Locate the cell with the specified text and output its (X, Y) center coordinate. 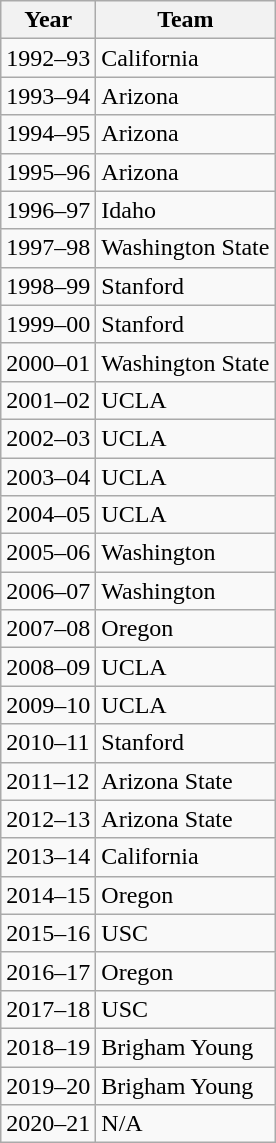
Year (48, 20)
2000–01 (48, 362)
2019–20 (48, 1085)
Team (186, 20)
1997–98 (48, 248)
1994–95 (48, 134)
2006–07 (48, 591)
2007–08 (48, 629)
N/A (186, 1124)
2020–21 (48, 1124)
2001–02 (48, 400)
2015–16 (48, 933)
2003–04 (48, 477)
2011–12 (48, 781)
2009–10 (48, 705)
Idaho (186, 210)
2017–18 (48, 1009)
2005–06 (48, 553)
1995–96 (48, 172)
2013–14 (48, 857)
1996–97 (48, 210)
2008–09 (48, 667)
2002–03 (48, 438)
2014–15 (48, 895)
2018–19 (48, 1047)
1998–99 (48, 286)
1999–00 (48, 324)
2016–17 (48, 971)
1993–94 (48, 96)
2004–05 (48, 515)
2012–13 (48, 819)
2010–11 (48, 743)
1992–93 (48, 58)
